Find where the given text appears and provide that cell's center as [x, y] coordinate. 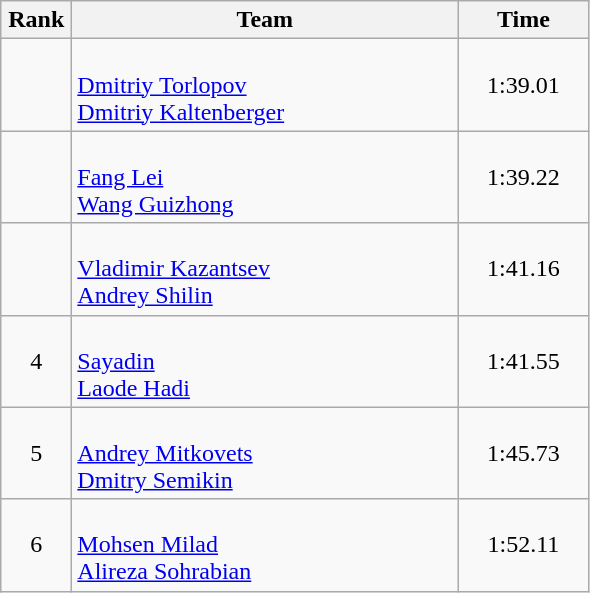
1:39.22 [524, 177]
SayadinLaode Hadi [265, 361]
4 [36, 361]
1:41.16 [524, 269]
Dmitriy TorlopovDmitriy Kaltenberger [265, 85]
1:41.55 [524, 361]
Andrey MitkovetsDmitry Semikin [265, 453]
1:45.73 [524, 453]
1:39.01 [524, 85]
Fang LeiWang Guizhong [265, 177]
5 [36, 453]
Rank [36, 20]
Mohsen MiladAlireza Sohrabian [265, 545]
Team [265, 20]
1:52.11 [524, 545]
6 [36, 545]
Time [524, 20]
Vladimir KazantsevAndrey Shilin [265, 269]
